Identify which cell holds the provided text, then report its [X, Y] central coordinate. 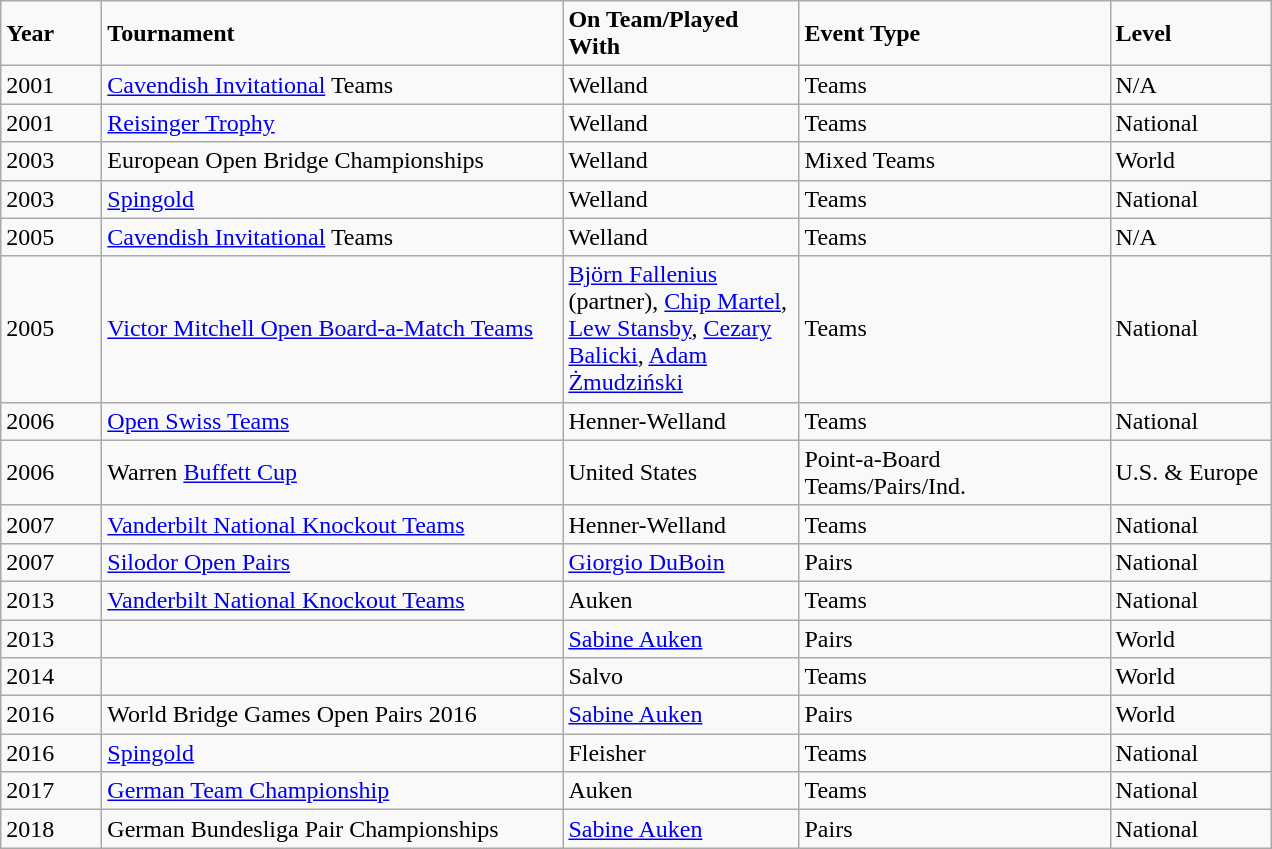
Open Swiss Teams [332, 421]
Victor Mitchell Open Board-a-Match Teams [332, 329]
Level [1190, 34]
2018 [52, 829]
European Open Bridge Championships [332, 161]
German Bundesliga Pair Championships [332, 829]
On Team/Played With [681, 34]
U.S. & Europe [1190, 472]
Giorgio DuBoin [681, 562]
Tournament [332, 34]
Warren Buffett Cup [332, 472]
Reisinger Trophy [332, 123]
Björn Fallenius (partner), Chip Martel, Lew Stansby, Cezary Balicki, Adam Żmudziński [681, 329]
World Bridge Games Open Pairs 2016 [332, 715]
2014 [52, 677]
Mixed Teams [954, 161]
Event Type [954, 34]
2017 [52, 791]
Fleisher [681, 753]
Salvo [681, 677]
United States [681, 472]
German Team Championship [332, 791]
Point-a-Board Teams/Pairs/Ind. [954, 472]
Silodor Open Pairs [332, 562]
Year [52, 34]
